Detect which cell encompasses the target text, then output its (x, y) center coordinate. 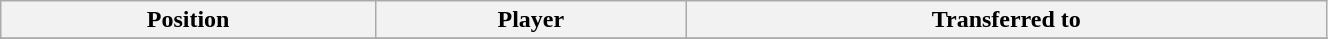
Player (532, 20)
Transferred to (1006, 20)
Position (188, 20)
